Detect which cell encompasses the target text, then output its [X, Y] center coordinate. 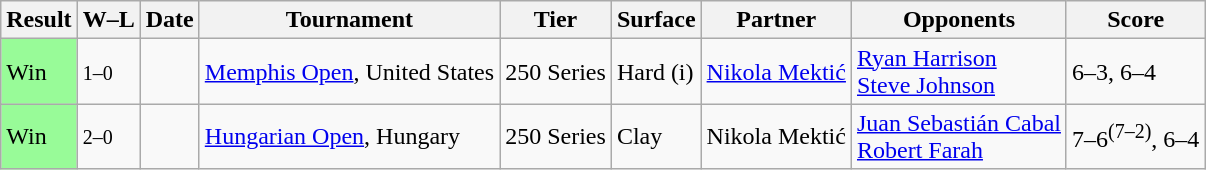
Ryan Harrison Steve Johnson [958, 72]
Score [1135, 20]
Hard (i) [656, 72]
Memphis Open, United States [349, 72]
2–0 [108, 136]
Hungarian Open, Hungary [349, 136]
Clay [656, 136]
Result [39, 20]
Juan Sebastián Cabal Robert Farah [958, 136]
Partner [776, 20]
1–0 [108, 72]
Opponents [958, 20]
Tier [556, 20]
Date [170, 20]
7–6(7–2), 6–4 [1135, 136]
W–L [108, 20]
Tournament [349, 20]
6–3, 6–4 [1135, 72]
Surface [656, 20]
